Scan for the cell matching the given text and deliver its (x, y) coordinate at center. 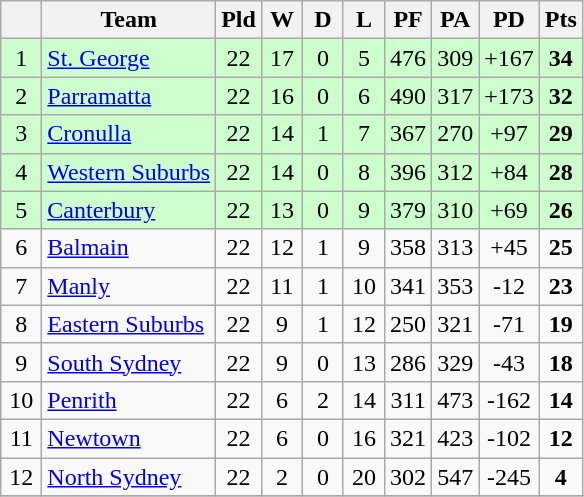
PF (408, 20)
302 (408, 477)
313 (456, 248)
310 (456, 210)
23 (560, 286)
317 (456, 96)
476 (408, 58)
270 (456, 134)
353 (456, 286)
286 (408, 362)
+173 (510, 96)
Newtown (129, 438)
311 (408, 400)
Parramatta (129, 96)
312 (456, 172)
-162 (510, 400)
28 (560, 172)
Pld (239, 20)
St. George (129, 58)
+84 (510, 172)
W (282, 20)
Penrith (129, 400)
309 (456, 58)
20 (364, 477)
PD (510, 20)
Manly (129, 286)
Team (129, 20)
396 (408, 172)
+45 (510, 248)
341 (408, 286)
North Sydney (129, 477)
Balmain (129, 248)
L (364, 20)
34 (560, 58)
25 (560, 248)
250 (408, 324)
358 (408, 248)
29 (560, 134)
-12 (510, 286)
547 (456, 477)
PA (456, 20)
473 (456, 400)
Western Suburbs (129, 172)
329 (456, 362)
379 (408, 210)
-71 (510, 324)
Pts (560, 20)
26 (560, 210)
490 (408, 96)
17 (282, 58)
367 (408, 134)
+69 (510, 210)
-43 (510, 362)
Cronulla (129, 134)
+97 (510, 134)
-102 (510, 438)
D (322, 20)
-245 (510, 477)
Canterbury (129, 210)
32 (560, 96)
Eastern Suburbs (129, 324)
3 (22, 134)
19 (560, 324)
South Sydney (129, 362)
423 (456, 438)
18 (560, 362)
+167 (510, 58)
